Return the (X, Y) coordinate for the center point of the cell that contains the specified text.  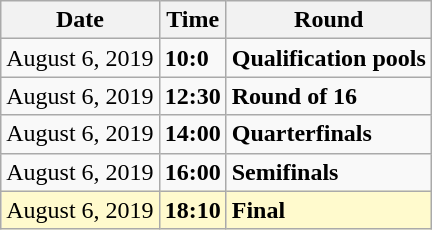
Semifinals (328, 172)
Date (80, 20)
Round of 16 (328, 96)
10:0 (192, 58)
Final (328, 210)
Round (328, 20)
14:00 (192, 134)
Qualification pools (328, 58)
12:30 (192, 96)
Time (192, 20)
16:00 (192, 172)
18:10 (192, 210)
Quarterfinals (328, 134)
